Output the [x, y] coordinate of the center of the cell containing the given text.  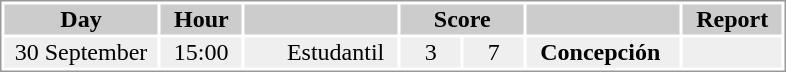
3 [431, 53]
Day [80, 19]
7 [494, 53]
15:00 [200, 53]
Hour [200, 19]
Estudantil [322, 53]
Score [462, 19]
Concepción [604, 53]
30 September [80, 53]
Report [732, 19]
